Pinpoint the cell where the given text exists, returning its (X, Y) midpoint coordinate. 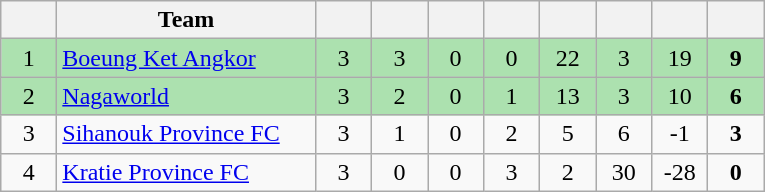
4 (29, 172)
Kratie Province FC (186, 172)
10 (680, 96)
Sihanouk Province FC (186, 134)
9 (736, 58)
Team (186, 20)
22 (568, 58)
13 (568, 96)
-28 (680, 172)
30 (624, 172)
Boeung Ket Angkor (186, 58)
5 (568, 134)
Nagaworld (186, 96)
-1 (680, 134)
19 (680, 58)
